Find where the given text appears and provide that cell's center as (x, y) coordinate. 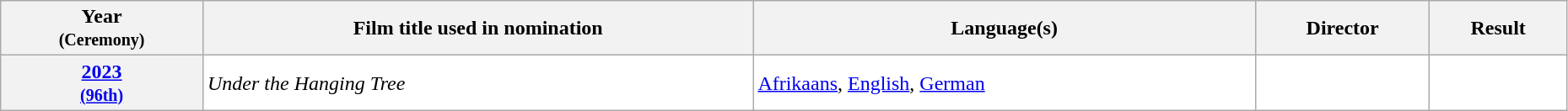
Film title used in nomination (477, 29)
Under the Hanging Tree (477, 82)
Result (1498, 29)
Year(Ceremony) (102, 29)
Language(s) (1005, 29)
Afrikaans, English, German (1005, 82)
2023(96th) (102, 82)
Director (1343, 29)
